Pinpoint the cell where the given text exists, returning its (X, Y) midpoint coordinate. 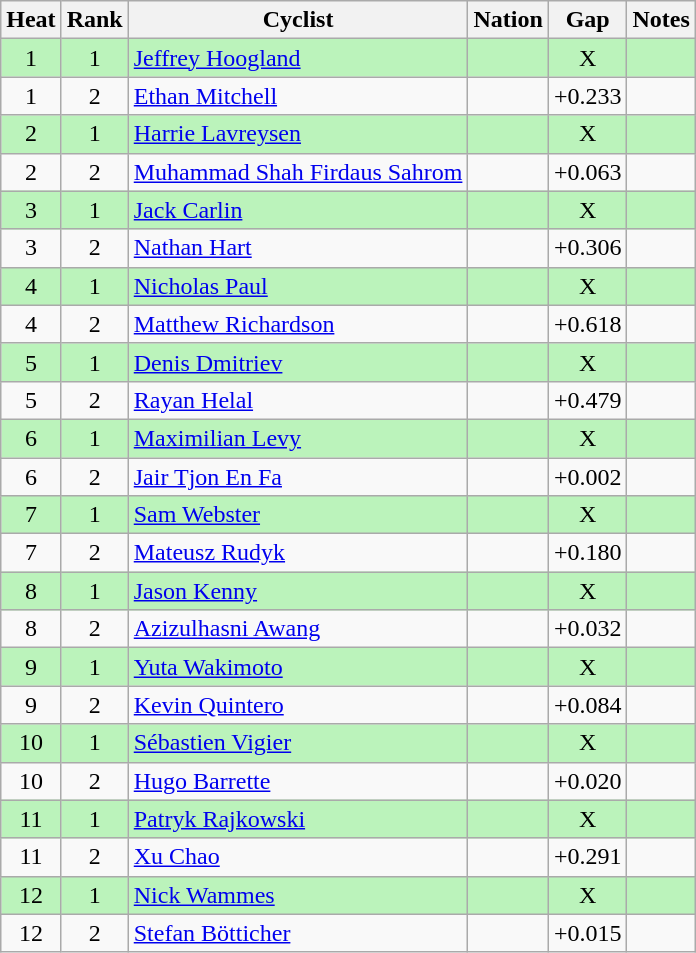
Matthew Richardson (298, 324)
Heat (31, 20)
Muhammad Shah Firdaus Sahrom (298, 172)
+0.063 (588, 172)
Yuta Wakimoto (298, 667)
Nick Wammes (298, 895)
Ethan Mitchell (298, 96)
+0.479 (588, 400)
Sébastien Vigier (298, 743)
+0.233 (588, 96)
Denis Dmitriev (298, 362)
+0.084 (588, 705)
Nicholas Paul (298, 286)
Jack Carlin (298, 210)
Harrie Lavreysen (298, 134)
+0.306 (588, 248)
Stefan Bötticher (298, 933)
Kevin Quintero (298, 705)
+0.032 (588, 629)
Hugo Barrette (298, 781)
Gap (588, 20)
Jair Tjon En Fa (298, 477)
Nation (508, 20)
Sam Webster (298, 515)
Nathan Hart (298, 248)
Maximilian Levy (298, 438)
Azizulhasni Awang (298, 629)
+0.020 (588, 781)
Cyclist (298, 20)
Rayan Helal (298, 400)
Jason Kenny (298, 591)
Mateusz Rudyk (298, 553)
Xu Chao (298, 857)
+0.002 (588, 477)
Jeffrey Hoogland (298, 58)
+0.015 (588, 933)
Rank (94, 20)
Notes (661, 20)
+0.180 (588, 553)
+0.291 (588, 857)
Patryk Rajkowski (298, 819)
+0.618 (588, 324)
